Return the [x, y] coordinate for the center point of the cell that contains the specified text.  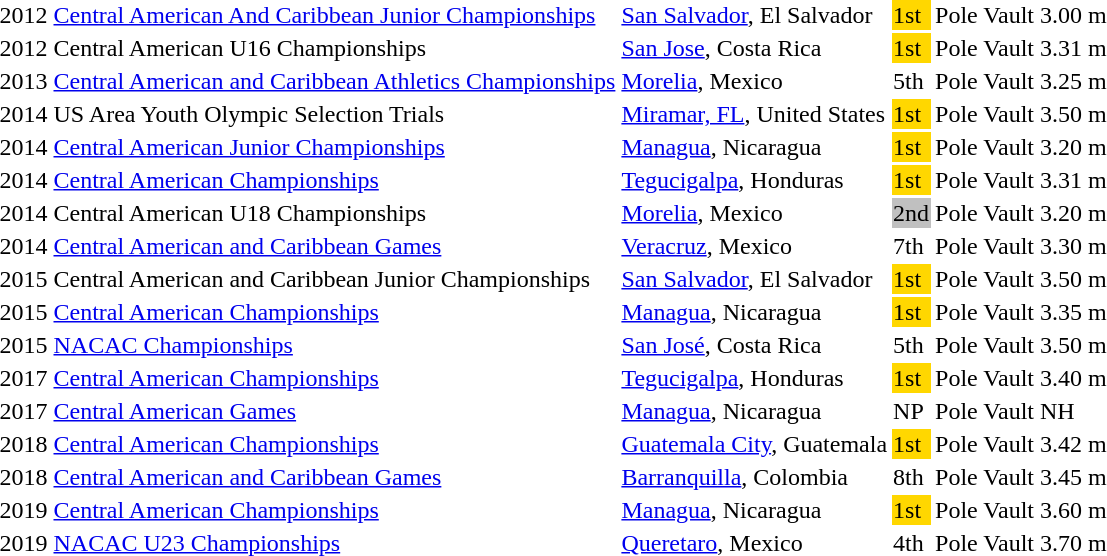
Central American Games [334, 411]
Central American U16 Championships [334, 48]
Central American U18 Championships [334, 213]
2nd [912, 213]
Miramar, FL, United States [754, 114]
Central American And Caribbean Junior Championships [334, 15]
US Area Youth Olympic Selection Trials [334, 114]
Central American and Caribbean Athletics Championships [334, 81]
NP [912, 411]
Veracruz, Mexico [754, 246]
San Jose, Costa Rica [754, 48]
7th [912, 246]
NACAC Championships [334, 345]
Central American and Caribbean Junior Championships [334, 279]
San José, Costa Rica [754, 345]
8th [912, 477]
Barranquilla, Colombia [754, 477]
Guatemala City, Guatemala [754, 444]
Central American Junior Championships [334, 147]
